Search for the cell housing the specified text and yield its (X, Y) center coordinate. 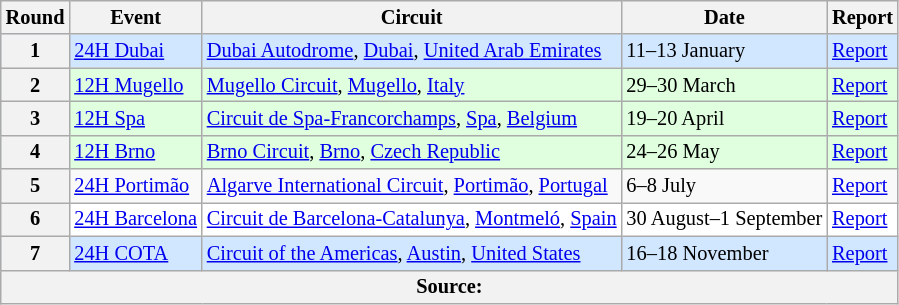
Circuit de Barcelona-Catalunya, Montmeló, Spain (412, 219)
24–26 May (725, 152)
Mugello Circuit, Mugello, Italy (412, 85)
6 (36, 219)
4 (36, 152)
Event (136, 17)
2 (36, 85)
5 (36, 186)
12H Spa (136, 118)
Algarve International Circuit, Portimão, Portugal (412, 186)
24H Dubai (136, 51)
Dubai Autodrome, Dubai, United Arab Emirates (412, 51)
7 (36, 253)
Brno Circuit, Brno, Czech Republic (412, 152)
Circuit (412, 17)
3 (36, 118)
19–20 April (725, 118)
12H Mugello (136, 85)
Date (725, 17)
11–13 January (725, 51)
Circuit of the Americas, Austin, United States (412, 253)
29–30 March (725, 85)
24H Barcelona (136, 219)
Circuit de Spa-Francorchamps, Spa, Belgium (412, 118)
1 (36, 51)
24H Portimão (136, 186)
6–8 July (725, 186)
16–18 November (725, 253)
Source: (450, 287)
12H Brno (136, 152)
Round (36, 17)
30 August–1 September (725, 219)
24H COTA (136, 253)
